Pinpoint the cell where the given text exists, returning its (X, Y) midpoint coordinate. 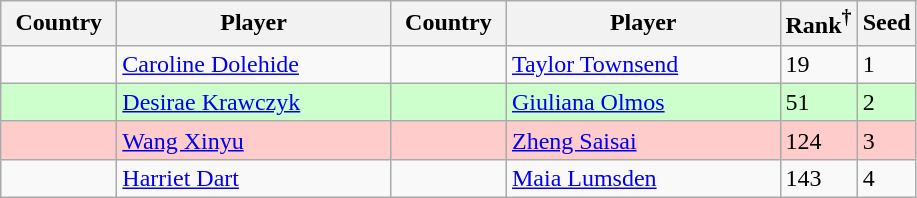
Maia Lumsden (643, 178)
1 (886, 64)
Caroline Dolehide (254, 64)
Seed (886, 24)
19 (818, 64)
124 (818, 140)
Harriet Dart (254, 178)
2 (886, 102)
Wang Xinyu (254, 140)
3 (886, 140)
Taylor Townsend (643, 64)
Desirae Krawczyk (254, 102)
143 (818, 178)
Zheng Saisai (643, 140)
Rank† (818, 24)
51 (818, 102)
Giuliana Olmos (643, 102)
4 (886, 178)
